Find where the given text appears and provide that cell's center as [x, y] coordinate. 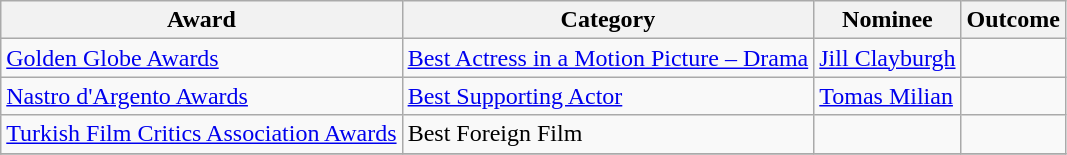
Best Actress in a Motion Picture – Drama [608, 58]
Best Supporting Actor [608, 96]
Turkish Film Critics Association Awards [202, 134]
Nastro d'Argento Awards [202, 96]
Nominee [888, 20]
Outcome [1013, 20]
Tomas Milian [888, 96]
Category [608, 20]
Golden Globe Awards [202, 58]
Jill Clayburgh [888, 58]
Best Foreign Film [608, 134]
Award [202, 20]
